Find where the given text appears and provide that cell's center as [x, y] coordinate. 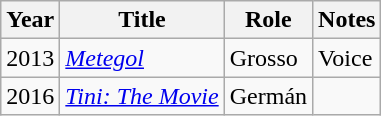
Title [142, 20]
Role [268, 20]
Year [30, 20]
Notes [347, 20]
Voice [347, 58]
2013 [30, 58]
Metegol [142, 58]
Grosso [268, 58]
2016 [30, 96]
Tini: The Movie [142, 96]
Germán [268, 96]
